Locate the cell with the specified text and output its [x, y] center coordinate. 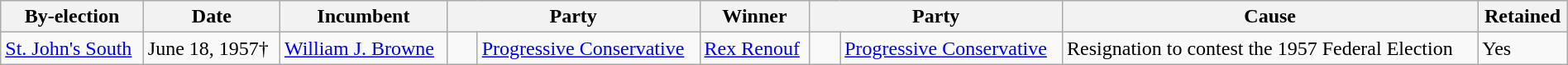
Date [212, 17]
By-election [73, 17]
June 18, 1957† [212, 48]
Incumbent [363, 17]
Resignation to contest the 1957 Federal Election [1270, 48]
Rex Renouf [754, 48]
William J. Browne [363, 48]
Cause [1270, 17]
Retained [1523, 17]
Winner [754, 17]
St. John's South [73, 48]
Yes [1523, 48]
